From the cell containing the given text, extract its center point as (x, y) coordinate. 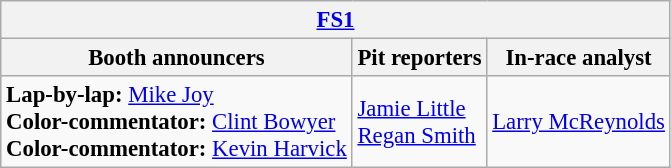
Lap-by-lap: Mike JoyColor-commentator: Clint BowyerColor-commentator: Kevin Harvick (176, 122)
FS1 (336, 20)
Booth announcers (176, 58)
Pit reporters (420, 58)
Jamie LittleRegan Smith (420, 122)
In-race analyst (578, 58)
Larry McReynolds (578, 122)
